Pinpoint the cell where the given text exists, returning its [x, y] midpoint coordinate. 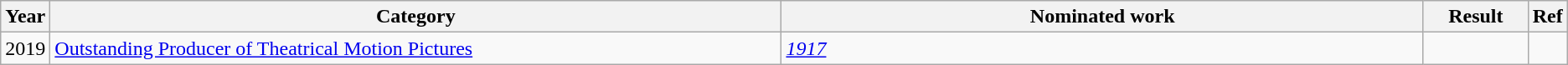
1917 [1102, 48]
2019 [25, 48]
Ref [1548, 17]
Result [1476, 17]
Nominated work [1102, 17]
Category [415, 17]
Year [25, 17]
Outstanding Producer of Theatrical Motion Pictures [415, 48]
